Return (X, Y) of the center of cell containing provided text 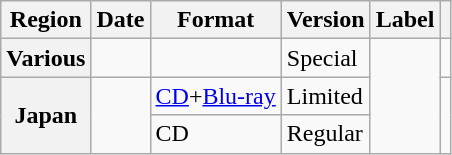
Version (326, 20)
Format (216, 20)
CD+Blu-ray (216, 96)
Japan (46, 115)
CD (216, 134)
Date (120, 20)
Special (326, 58)
Various (46, 58)
Regular (326, 134)
Limited (326, 96)
Label (405, 20)
Region (46, 20)
